Find where the given text appears and provide that cell's center as [X, Y] coordinate. 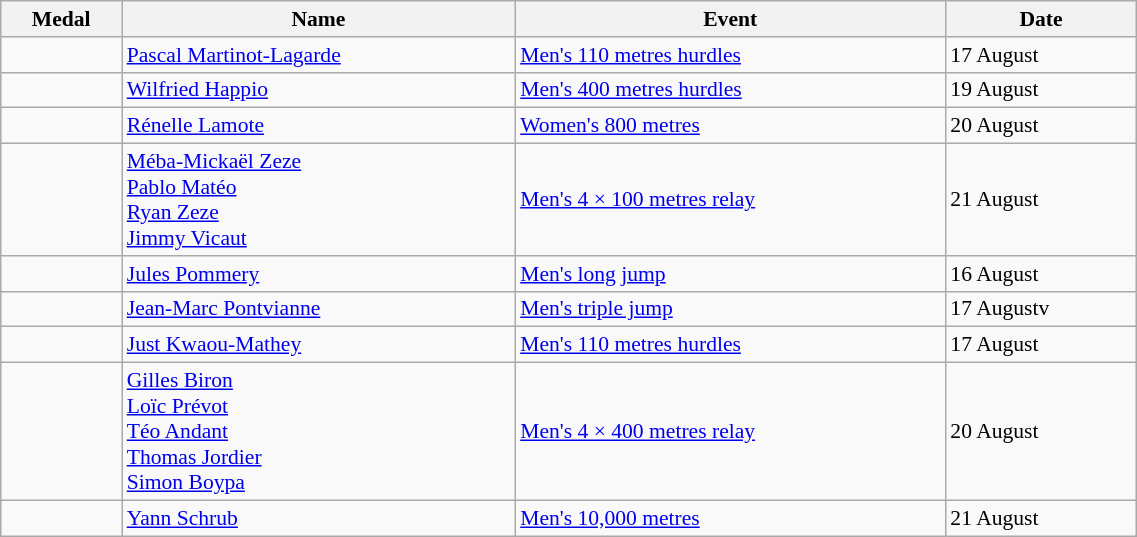
Men's long jump [730, 274]
Méba-Mickaël Zeze Pablo Matéo Ryan ZezeJimmy Vicaut [318, 200]
Just Kwaou-Mathey [318, 345]
17 Augustv [1041, 309]
Date [1041, 19]
Gilles Biron Loïc Prévot Téo Andant Thomas Jordier Simon Boypa [318, 432]
Jules Pommery [318, 274]
Men's 10,000 metres [730, 518]
Men's 400 metres hurdles [730, 90]
Name [318, 19]
Men's 4 × 400 metres relay [730, 432]
16 August [1041, 274]
Men's 4 × 100 metres relay [730, 200]
Men's triple jump [730, 309]
Medal [62, 19]
Yann Schrub [318, 518]
19 August [1041, 90]
Pascal Martinot-Lagarde [318, 55]
Wilfried Happio [318, 90]
Rénelle Lamote [318, 126]
Jean-Marc Pontvianne [318, 309]
Event [730, 19]
Women's 800 metres [730, 126]
